Return the (x, y) coordinate for the center point of the cell that contains the specified text.  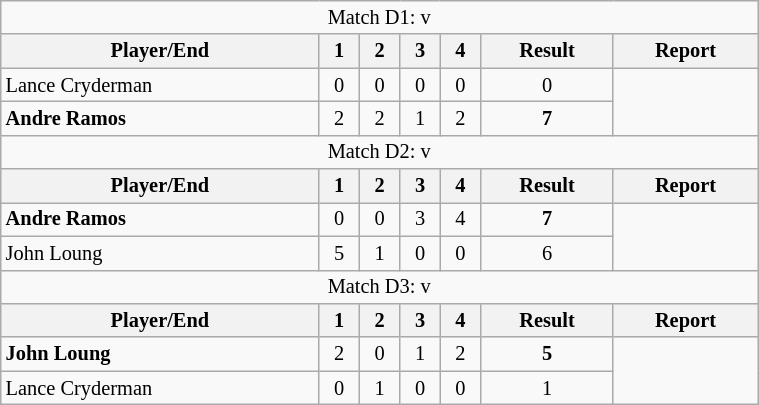
Match D3: v (380, 287)
6 (548, 253)
Match D2: v (380, 152)
Match D1: v (380, 17)
